Find where the given text appears and provide that cell's center as [x, y] coordinate. 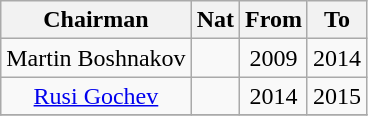
2015 [336, 96]
Nat [215, 20]
Chairman [96, 20]
To [336, 20]
From [274, 20]
Rusi Gochev [96, 96]
Martin Boshnakov [96, 58]
2009 [274, 58]
